Output the (x, y) coordinate of the center of the cell containing the given text.  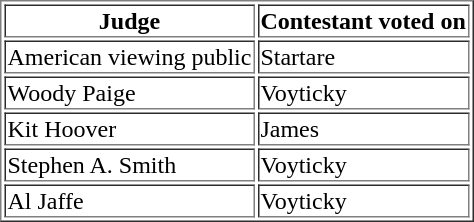
Woody Paige (129, 92)
James (362, 128)
Contestant voted on (362, 20)
Judge (129, 20)
Al Jaffe (129, 200)
American viewing public (129, 56)
Kit Hoover (129, 128)
Startare (362, 56)
Stephen A. Smith (129, 164)
